Output the (X, Y) coordinate of the center of the cell containing the given text.  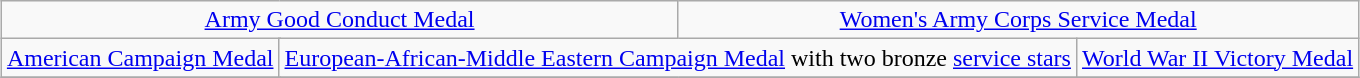
Army Good Conduct Medal (339, 20)
European-African-Middle Eastern Campaign Medal with two bronze service stars (678, 58)
Women's Army Corps Service Medal (1018, 20)
American Campaign Medal (140, 58)
World War II Victory Medal (1217, 58)
